Find where the given text appears and provide that cell's center as [x, y] coordinate. 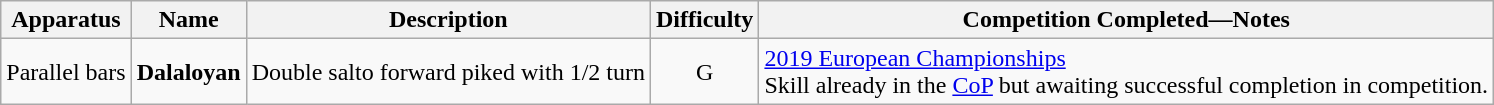
Dalaloyan [188, 72]
Name [188, 20]
Competition Completed—Notes [1126, 20]
Parallel bars [66, 72]
Description [448, 20]
G [705, 72]
Difficulty [705, 20]
Apparatus [66, 20]
Double salto forward piked with 1/2 turn [448, 72]
2019 European ChampionshipsSkill already in the CoP but awaiting successful completion in competition. [1126, 72]
